For the text-containing cell, return its midpoint in (x, y) coordinate format. 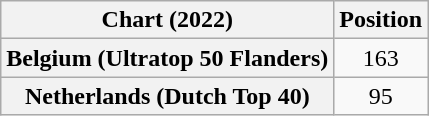
Position (381, 20)
Belgium (Ultratop 50 Flanders) (168, 58)
Chart (2022) (168, 20)
163 (381, 58)
95 (381, 96)
Netherlands (Dutch Top 40) (168, 96)
